Scan for the cell matching the given text and deliver its [X, Y] coordinate at center. 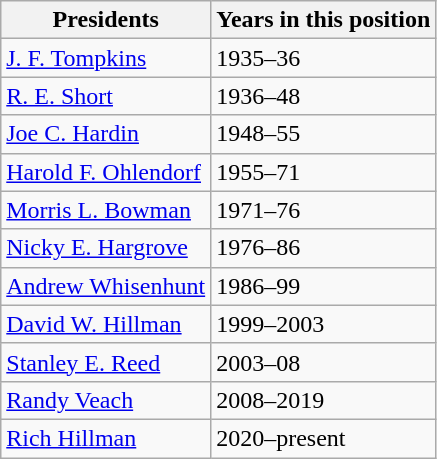
David W. Hillman [106, 324]
1936–48 [324, 96]
Harold F. Ohlendorf [106, 172]
2003–08 [324, 362]
Presidents [106, 20]
Andrew Whisenhunt [106, 286]
1976–86 [324, 248]
Nicky E. Hargrove [106, 248]
2008–2019 [324, 400]
Stanley E. Reed [106, 362]
1999–2003 [324, 324]
J. F. Tompkins [106, 58]
R. E. Short [106, 96]
2020–present [324, 438]
1971–76 [324, 210]
1986–99 [324, 286]
Years in this position [324, 20]
Joe C. Hardin [106, 134]
Randy Veach [106, 400]
Rich Hillman [106, 438]
Morris L. Bowman [106, 210]
1935–36 [324, 58]
1955–71 [324, 172]
1948–55 [324, 134]
